Output the (X, Y) coordinate of the center of the cell containing the given text.  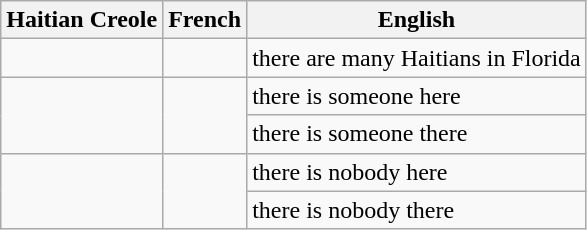
Haitian Creole (82, 20)
there is nobody here (417, 172)
there are many Haitians in Florida (417, 58)
there is nobody there (417, 210)
French (205, 20)
there is someone there (417, 134)
English (417, 20)
there is someone here (417, 96)
